Return the [X, Y] coordinate for the center point of the cell that contains the specified text.  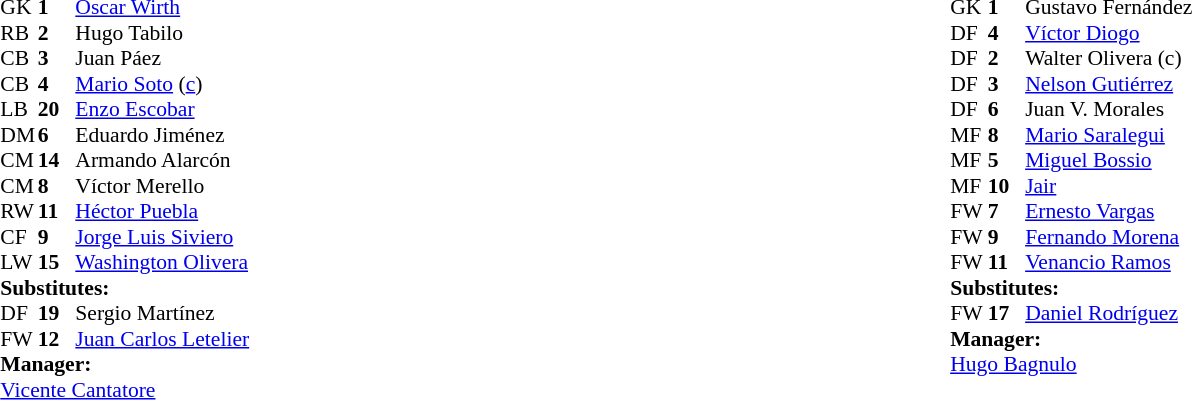
Venancio Ramos [1108, 263]
Juan V. Morales [1108, 109]
12 [57, 339]
Mario Saralegui [1108, 135]
Jair [1108, 186]
Miguel Bossio [1108, 161]
Nelson Gutiérrez [1108, 84]
20 [57, 109]
Hugo Tabilo [162, 33]
LB [19, 109]
Enzo Escobar [162, 109]
Armando Alarcón [162, 161]
Eduardo Jiménez [162, 135]
Fernando Morena [1108, 237]
14 [57, 161]
Daniel Rodríguez [1108, 313]
19 [57, 313]
DM [19, 135]
15 [57, 263]
10 [1007, 186]
Mario Soto (c) [162, 84]
Walter Olivera (c) [1108, 59]
Víctor Diogo [1108, 33]
Jorge Luis Siviero [162, 237]
17 [1007, 313]
Sergio Martínez [162, 313]
Hugo Bagnulo [1071, 365]
Ernesto Vargas [1108, 211]
RW [19, 211]
Washington Olivera [162, 263]
7 [1007, 211]
Juan Carlos Letelier [162, 339]
Víctor Merello [162, 186]
Héctor Puebla [162, 211]
5 [1007, 161]
CF [19, 237]
Juan Páez [162, 59]
RB [19, 33]
LW [19, 263]
